Determine the (x, y) coordinate at the center of the cell enclosing the given text.  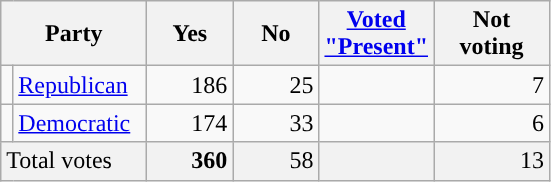
186 (190, 85)
Party (74, 34)
Republican (80, 85)
7 (492, 85)
174 (190, 123)
Total votes (74, 161)
58 (276, 161)
360 (190, 161)
Not voting (492, 34)
Yes (190, 34)
13 (492, 161)
25 (276, 85)
No (276, 34)
Democratic (80, 123)
Voted "Present" (376, 34)
6 (492, 123)
33 (276, 123)
